Output the [X, Y] coordinate of the center of the cell containing the given text.  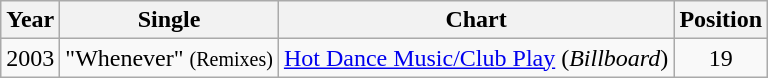
"Whenever" (Remixes) [170, 58]
Year [30, 20]
2003 [30, 58]
Position [721, 20]
19 [721, 58]
Hot Dance Music/Club Play (Billboard) [476, 58]
Single [170, 20]
Chart [476, 20]
